Return (x, y) of the center of cell containing provided text 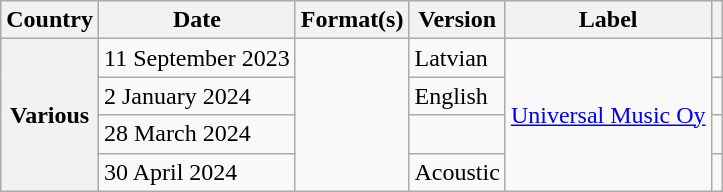
28 March 2024 (196, 134)
Label (608, 20)
Country (50, 20)
11 September 2023 (196, 58)
Acoustic (457, 172)
Latvian (457, 58)
Universal Music Oy (608, 115)
English (457, 96)
2 January 2024 (196, 96)
30 April 2024 (196, 172)
Date (196, 20)
Version (457, 20)
Format(s) (352, 20)
Various (50, 115)
